Output the (X, Y) coordinate of the center of the cell containing the given text.  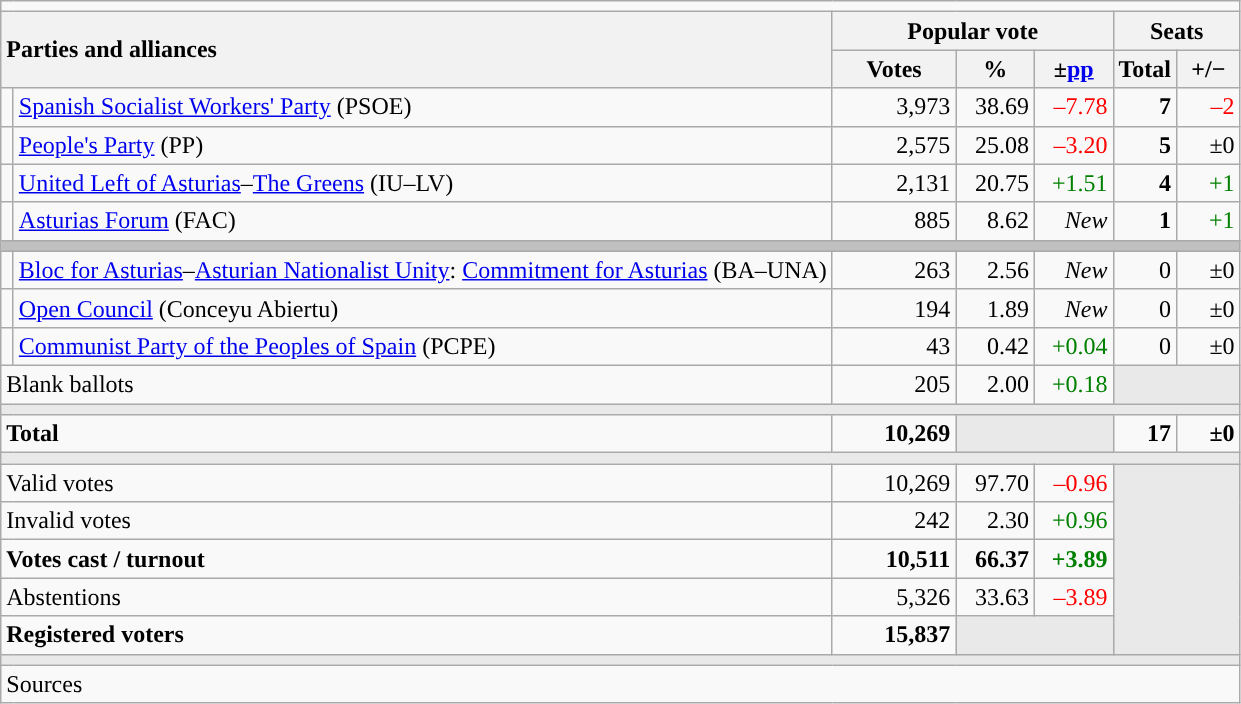
Registered voters (417, 635)
15,837 (894, 635)
Invalid votes (417, 521)
Popular vote (972, 31)
97.70 (996, 483)
Votes cast / turnout (417, 559)
Votes (894, 69)
+0.04 (1074, 346)
25.08 (996, 145)
Parties and alliances (417, 50)
Spanish Socialist Workers' Party (PSOE) (422, 107)
+3.89 (1074, 559)
Blank ballots (417, 384)
+/− (1209, 69)
38.69 (996, 107)
7 (1145, 107)
2,131 (894, 183)
+0.18 (1074, 384)
±pp (1074, 69)
3,973 (894, 107)
People's Party (PP) (422, 145)
–0.96 (1074, 483)
Abstentions (417, 597)
5 (1145, 145)
Asturias Forum (FAC) (422, 221)
5,326 (894, 597)
885 (894, 221)
Bloc for Asturias–Asturian Nationalist Unity: Commitment for Asturias (BA–UNA) (422, 270)
242 (894, 521)
8.62 (996, 221)
Communist Party of the Peoples of Spain (PCPE) (422, 346)
–2 (1209, 107)
33.63 (996, 597)
2.30 (996, 521)
Valid votes (417, 483)
43 (894, 346)
–7.78 (1074, 107)
+1.51 (1074, 183)
Open Council (Conceyu Abiertu) (422, 308)
2.56 (996, 270)
0.42 (996, 346)
17 (1145, 434)
1.89 (996, 308)
Sources (620, 684)
1 (1145, 221)
% (996, 69)
2,575 (894, 145)
–3.20 (1074, 145)
Seats (1176, 31)
United Left of Asturias–The Greens (IU–LV) (422, 183)
+0.96 (1074, 521)
66.37 (996, 559)
20.75 (996, 183)
2.00 (996, 384)
4 (1145, 183)
194 (894, 308)
205 (894, 384)
10,511 (894, 559)
–3.89 (1074, 597)
263 (894, 270)
